Provide the [x, y] coordinate of the cell's center where the given text is located.  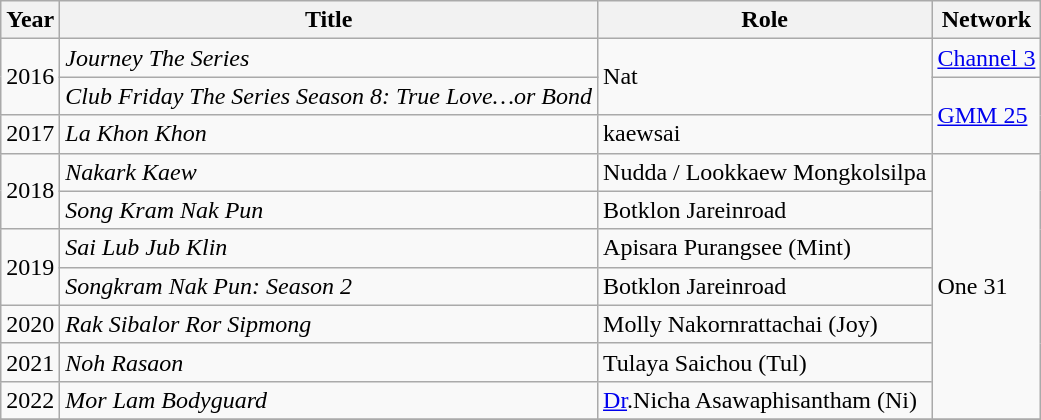
Songkram Nak Pun: Season 2 [329, 286]
Song Kram Nak Pun [329, 210]
Molly Nakornrattachai (Joy) [765, 324]
2017 [30, 134]
Role [765, 20]
Channel 3 [986, 58]
Mor Lam Bodyguard [329, 400]
Nakark Kaew [329, 172]
Club Friday The Series Season 8: True Love…or Bond [329, 96]
2019 [30, 267]
Network [986, 20]
Title [329, 20]
Rak Sibalor Ror Sipmong [329, 324]
2016 [30, 77]
2018 [30, 191]
Noh Rasaon [329, 362]
Nudda / Lookkaew Mongkolsilpa [765, 172]
2022 [30, 400]
2020 [30, 324]
Journey The Series [329, 58]
One 31 [986, 286]
2021 [30, 362]
La Khon Khon [329, 134]
Dr.Nicha Asawaphisantham (Ni) [765, 400]
Nat [765, 77]
Sai Lub Jub Klin [329, 248]
kaewsai [765, 134]
Apisara Purangsee (Mint) [765, 248]
Year [30, 20]
GMM 25 [986, 115]
Tulaya Saichou (Tul) [765, 362]
